For the text-containing cell, return its midpoint in [x, y] coordinate format. 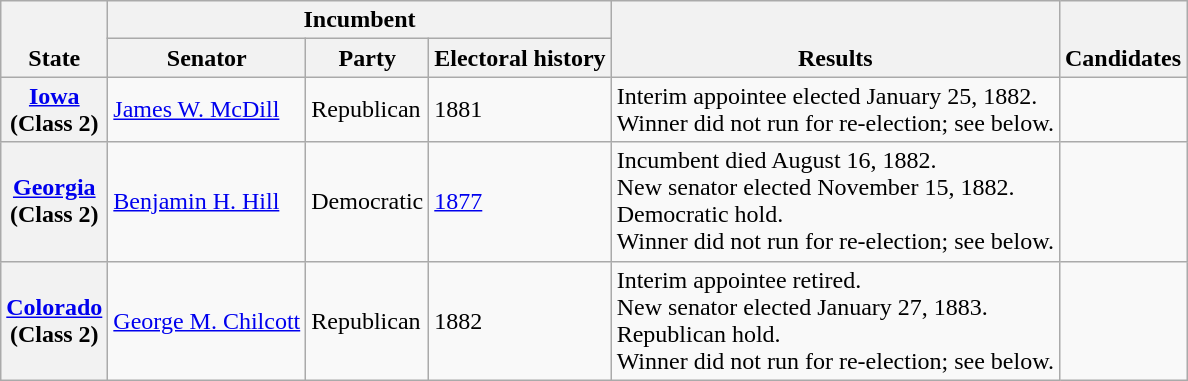
1882 [520, 320]
Colorado(Class 2) [54, 320]
Results [835, 39]
Interim appointee retired.New senator elected January 27, 1883.Republican hold.Winner did not run for re-election; see below. [835, 320]
James W. McDill [207, 110]
Incumbent [360, 20]
Interim appointee elected January 25, 1882.Winner did not run for re-election; see below. [835, 110]
Senator [207, 58]
Candidates [1122, 39]
Democratic [368, 202]
George M. Chilcott [207, 320]
State [54, 39]
Benjamin H. Hill [207, 202]
1881 [520, 110]
Georgia(Class 2) [54, 202]
Party [368, 58]
Electoral history [520, 58]
1877 [520, 202]
Iowa(Class 2) [54, 110]
Incumbent died August 16, 1882.New senator elected November 15, 1882.Democratic hold.Winner did not run for re-election; see below. [835, 202]
